Detect which cell encompasses the target text, then output its [x, y] center coordinate. 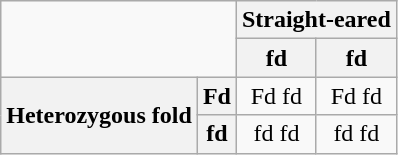
Straight-eared [316, 20]
Fd [216, 96]
Heterozygous fold [100, 115]
